For the text-containing cell, return its midpoint in (X, Y) coordinate format. 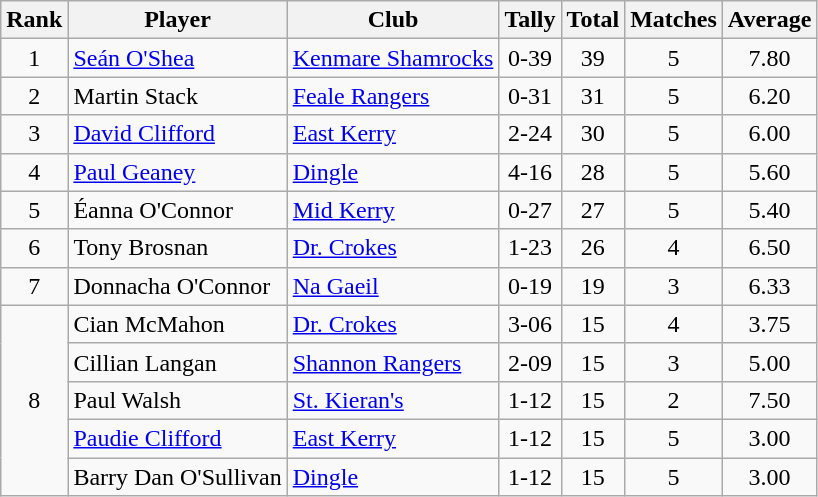
6.50 (770, 248)
0-39 (530, 58)
31 (593, 96)
0-27 (530, 210)
Cillian Langan (178, 362)
7.50 (770, 400)
Martin Stack (178, 96)
5.60 (770, 172)
Barry Dan O'Sullivan (178, 477)
8 (34, 400)
Average (770, 20)
Tony Brosnan (178, 248)
27 (593, 210)
Seán O'Shea (178, 58)
6.00 (770, 134)
Donnacha O'Connor (178, 286)
5.00 (770, 362)
2-24 (530, 134)
3-06 (530, 324)
2-09 (530, 362)
3.75 (770, 324)
1 (34, 58)
6.33 (770, 286)
David Clifford (178, 134)
Matches (674, 20)
Paudie Clifford (178, 438)
7 (34, 286)
Total (593, 20)
5.40 (770, 210)
Club (393, 20)
Paul Geaney (178, 172)
1-23 (530, 248)
Shannon Rangers (393, 362)
28 (593, 172)
Mid Kerry (393, 210)
Rank (34, 20)
6.20 (770, 96)
Player (178, 20)
39 (593, 58)
Feale Rangers (393, 96)
0-19 (530, 286)
0-31 (530, 96)
Na Gaeil (393, 286)
Kenmare Shamrocks (393, 58)
6 (34, 248)
26 (593, 248)
19 (593, 286)
Éanna O'Connor (178, 210)
30 (593, 134)
Cian McMahon (178, 324)
St. Kieran's (393, 400)
4-16 (530, 172)
Tally (530, 20)
Paul Walsh (178, 400)
7.80 (770, 58)
